Return (X, Y) of the center of cell containing provided text 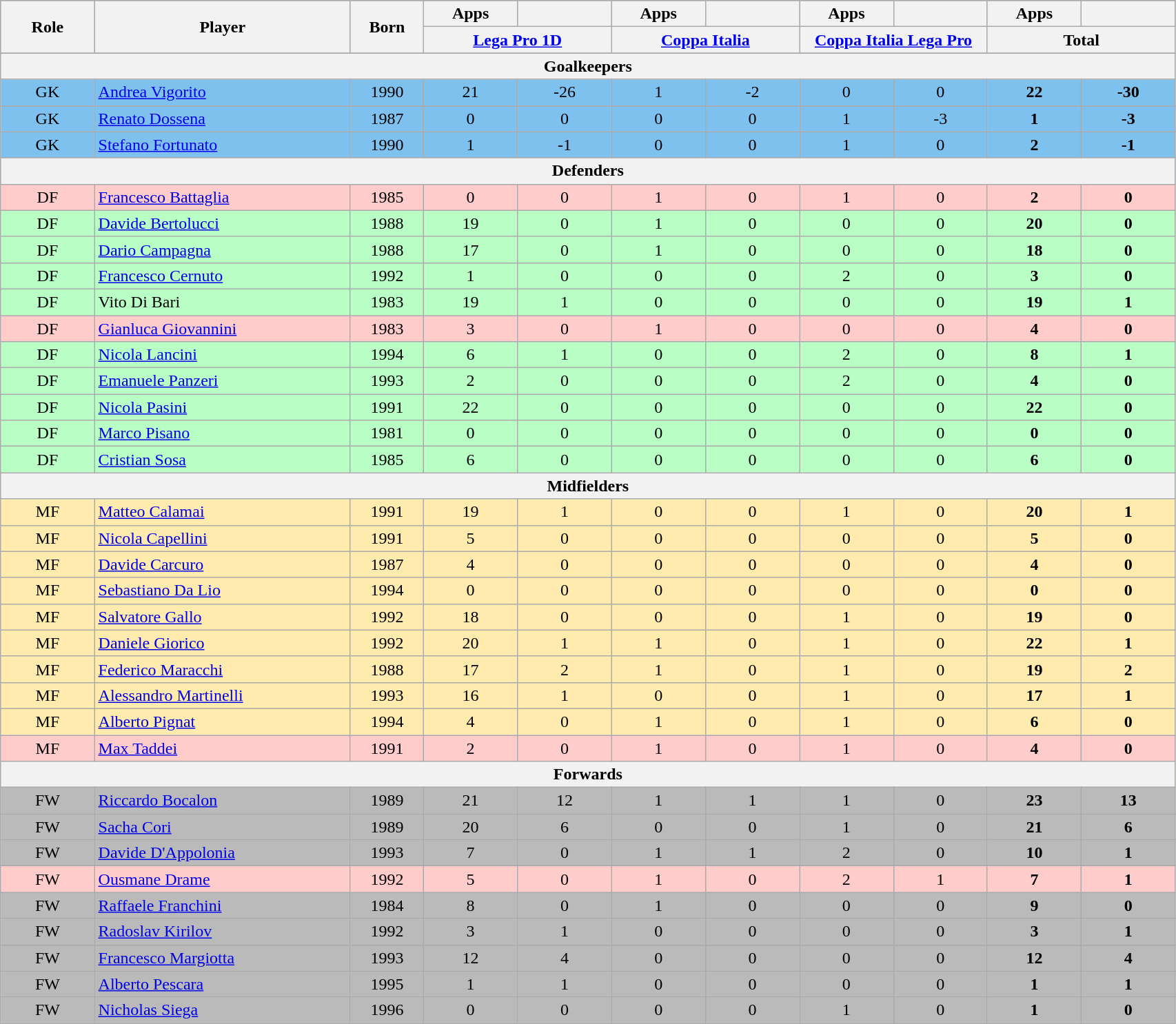
Riccardo Bocalon (222, 801)
Stefano Fortunato (222, 145)
Renato Dossena (222, 119)
Gianluca Giovannini (222, 329)
Nicholas Siega (222, 1010)
-26 (565, 92)
1984 (387, 905)
1995 (387, 984)
Andrea Vigorito (222, 92)
Nicola Lancini (222, 355)
Daniele Giorico (222, 643)
Marco Pisano (222, 433)
Alessandro Martinelli (222, 695)
Nicola Capellini (222, 538)
Sebastiano Da Lio (222, 591)
Radoslav Kirilov (222, 932)
Nicola Pasini (222, 407)
Cristian Sosa (222, 460)
Player (222, 27)
Matteo Calamai (222, 512)
Goalkeepers (588, 66)
16 (470, 695)
Emanuele Panzeri (222, 381)
Role (48, 27)
Total (1081, 40)
Davide Carcuro (222, 564)
Defenders (588, 171)
Midfielders (588, 486)
Federico Maracchi (222, 669)
Coppa Italia (706, 40)
Forwards (588, 775)
Francesco Cernuto (222, 276)
10 (1034, 853)
Sacha Cori (222, 827)
1996 (387, 1010)
Salvatore Gallo (222, 617)
Davide Bertolucci (222, 223)
Alberto Pignat (222, 721)
Born (387, 27)
Ousmane Drame (222, 879)
Vito Di Bari (222, 302)
Francesco Battaglia (222, 197)
Coppa Italia Lega Pro (893, 40)
13 (1128, 801)
Dario Campagna (222, 249)
Davide D'Appolonia (222, 853)
1981 (387, 433)
Raffaele Franchini (222, 905)
Max Taddei (222, 748)
-2 (752, 92)
-30 (1128, 92)
Lega Pro 1D (517, 40)
Alberto Pescara (222, 984)
23 (1034, 801)
9 (1034, 905)
Francesco Margiotta (222, 958)
